Find where the given text appears and provide that cell's center as [X, Y] coordinate. 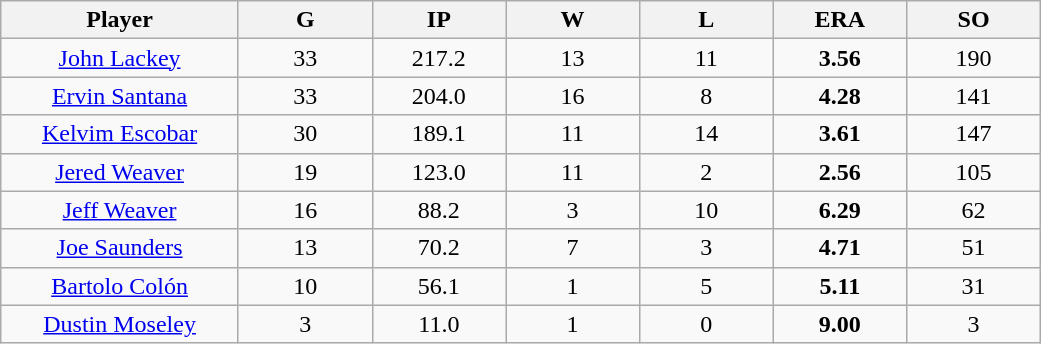
190 [974, 58]
Ervin Santana [120, 96]
4.28 [840, 96]
Jeff Weaver [120, 210]
217.2 [439, 58]
88.2 [439, 210]
9.00 [840, 324]
204.0 [439, 96]
Bartolo Colón [120, 286]
2.56 [840, 172]
5.11 [840, 286]
19 [305, 172]
5 [706, 286]
70.2 [439, 248]
3.56 [840, 58]
G [305, 20]
John Lackey [120, 58]
189.1 [439, 134]
4.71 [840, 248]
Dustin Moseley [120, 324]
SO [974, 20]
2 [706, 172]
51 [974, 248]
14 [706, 134]
123.0 [439, 172]
Kelvim Escobar [120, 134]
31 [974, 286]
0 [706, 324]
147 [974, 134]
ERA [840, 20]
141 [974, 96]
30 [305, 134]
6.29 [840, 210]
Joe Saunders [120, 248]
7 [573, 248]
62 [974, 210]
105 [974, 172]
56.1 [439, 286]
3.61 [840, 134]
L [706, 20]
Jered Weaver [120, 172]
8 [706, 96]
W [573, 20]
Player [120, 20]
IP [439, 20]
11.0 [439, 324]
